Return the [x, y] coordinate for the center point of the cell that contains the specified text.  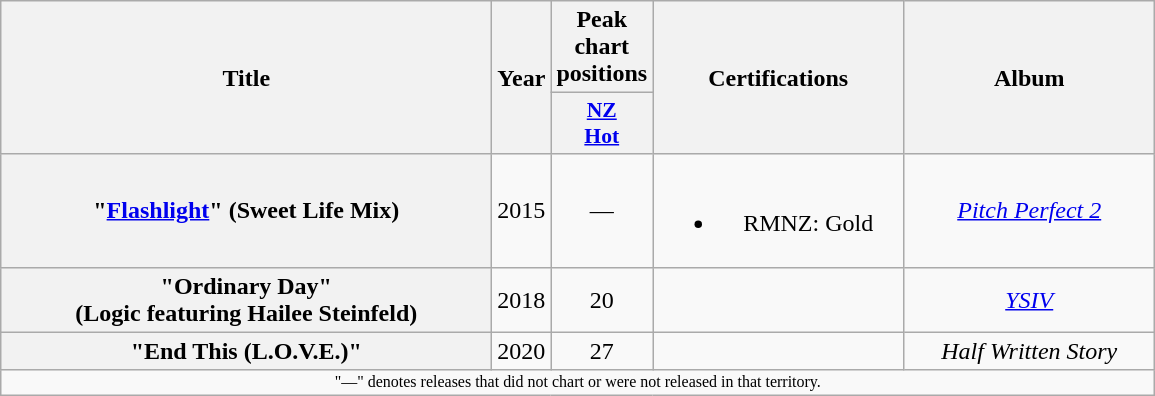
20 [602, 300]
Pitch Perfect 2 [1030, 210]
Peak chart positions [602, 47]
"Flashlight" (Sweet Life Mix) [246, 210]
NZHot [602, 124]
2020 [522, 351]
Certifications [778, 78]
YSIV [1030, 300]
2015 [522, 210]
"End This (L.O.V.E.)" [246, 351]
— [602, 210]
2018 [522, 300]
Year [522, 78]
Half Written Story [1030, 351]
Title [246, 78]
Album [1030, 78]
"—" denotes releases that did not chart or were not released in that territory. [578, 382]
27 [602, 351]
RMNZ: Gold [778, 210]
"Ordinary Day"(Logic featuring Hailee Steinfeld) [246, 300]
